Identify which cell holds the provided text, then report its [X, Y] central coordinate. 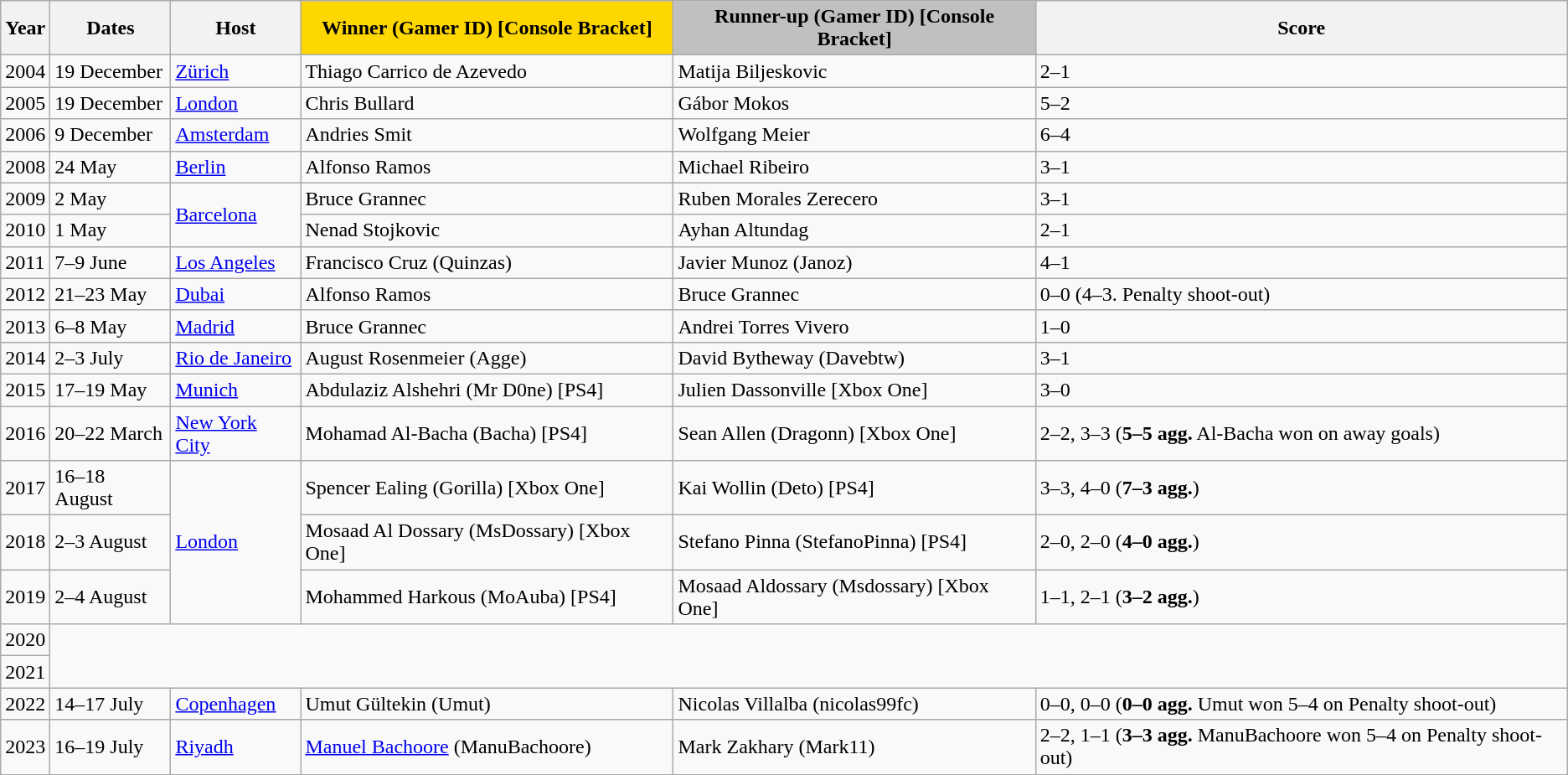
Andrei Torres Vivero [854, 326]
Dates [111, 28]
Chris Bullard [487, 103]
Ayhan Altundag [854, 230]
Javier Munoz (Janoz) [854, 262]
2020 [25, 640]
14–17 July [111, 704]
Abdulaziz Alshehri (Mr D0ne) [PS4] [487, 390]
2022 [25, 704]
Wolfgang Meier [854, 135]
Sean Allen (Dragonn) [Xbox One] [854, 432]
0–0 (4–3. Penalty shoot-out) [1302, 294]
1–0 [1302, 326]
Stefano Pinna (StefanoPinna) [PS4] [854, 543]
20–22 March [111, 432]
New York City [236, 432]
Mohammed Harkous (MoAuba) [PS4] [487, 597]
Riyadh [236, 747]
2021 [25, 672]
Host [236, 28]
2019 [25, 597]
2–3 August [111, 543]
Gábor Mokos [854, 103]
2012 [25, 294]
7–9 June [111, 262]
Barcelona [236, 214]
Year [25, 28]
Matija Biljeskovic [854, 71]
2–4 August [111, 597]
0–0, 0–0 (0–0 agg. Umut won 5–4 on Penalty shoot-out) [1302, 704]
6–4 [1302, 135]
Thiago Carrico de Azevedo [487, 71]
2013 [25, 326]
5–2 [1302, 103]
24 May [111, 167]
Mosaad Al Dossary (MsDossary) [Xbox One] [487, 543]
21–23 May [111, 294]
Julien Dassonville [Xbox One] [854, 390]
2014 [25, 358]
16–18 August [111, 488]
Copenhagen [236, 704]
Umut Gültekin (Umut) [487, 704]
Spencer Ealing (Gorilla) [Xbox One] [487, 488]
4–1 [1302, 262]
2008 [25, 167]
Los Angeles [236, 262]
1 May [111, 230]
2009 [25, 199]
2017 [25, 488]
2004 [25, 71]
9 December [111, 135]
Runner-up (Gamer ID) [Console Bracket] [854, 28]
2–0, 2–0 (4–0 agg.) [1302, 543]
2018 [25, 543]
David Bytheway (Davebtw) [854, 358]
Mohamad Al-Bacha (Bacha) [PS4] [487, 432]
2 May [111, 199]
2010 [25, 230]
Rio de Janeiro [236, 358]
Madrid [236, 326]
Michael Ribeiro [854, 167]
August Rosenmeier (Agge) [487, 358]
3–3, 4–0 (7–3 agg.) [1302, 488]
Dubai [236, 294]
Nicolas Villalba (nicolas99fc) [854, 704]
17–19 May [111, 390]
Manuel Bachoore (ManuBachoore) [487, 747]
2023 [25, 747]
16–19 July [111, 747]
2–2, 1–1 (3–3 agg. ManuBachoore won 5–4 on Penalty shoot-out) [1302, 747]
Munich [236, 390]
Mosaad Aldossary (Msdossary) [Xbox One] [854, 597]
Amsterdam [236, 135]
Berlin [236, 167]
Zürich [236, 71]
1–1, 2–1 (3–2 agg.) [1302, 597]
3–0 [1302, 390]
Mark Zakhary (Mark11) [854, 747]
Kai Wollin (Deto) [PS4] [854, 488]
2–3 July [111, 358]
Francisco Cruz (Quinzas) [487, 262]
2005 [25, 103]
2016 [25, 432]
Winner (Gamer ID) [Console Bracket] [487, 28]
2011 [25, 262]
6–8 May [111, 326]
2–2, 3–3 (5–5 agg. Al-Bacha won on away goals) [1302, 432]
2015 [25, 390]
Score [1302, 28]
Ruben Morales Zerecero [854, 199]
2006 [25, 135]
Nenad Stojkovic [487, 230]
Andries Smit [487, 135]
